Pinpoint the cell where the given text exists, returning its (x, y) midpoint coordinate. 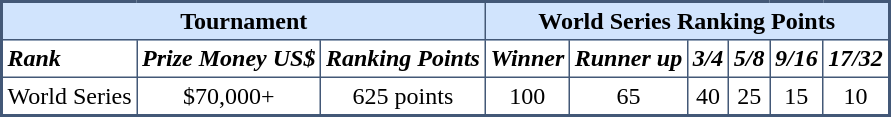
625 points (404, 96)
World Series Ranking Points (687, 21)
Runner up (629, 59)
25 (750, 96)
40 (708, 96)
Winner (527, 59)
100 (527, 96)
Ranking Points (404, 59)
65 (629, 96)
3/4 (708, 59)
17/32 (856, 59)
15 (796, 96)
9/16 (796, 59)
Prize Money US$ (229, 59)
Rank (70, 59)
10 (856, 96)
$70,000+ (229, 96)
5/8 (750, 59)
Tournament (244, 21)
World Series (70, 96)
